From the cell containing the given text, extract its center point as [x, y] coordinate. 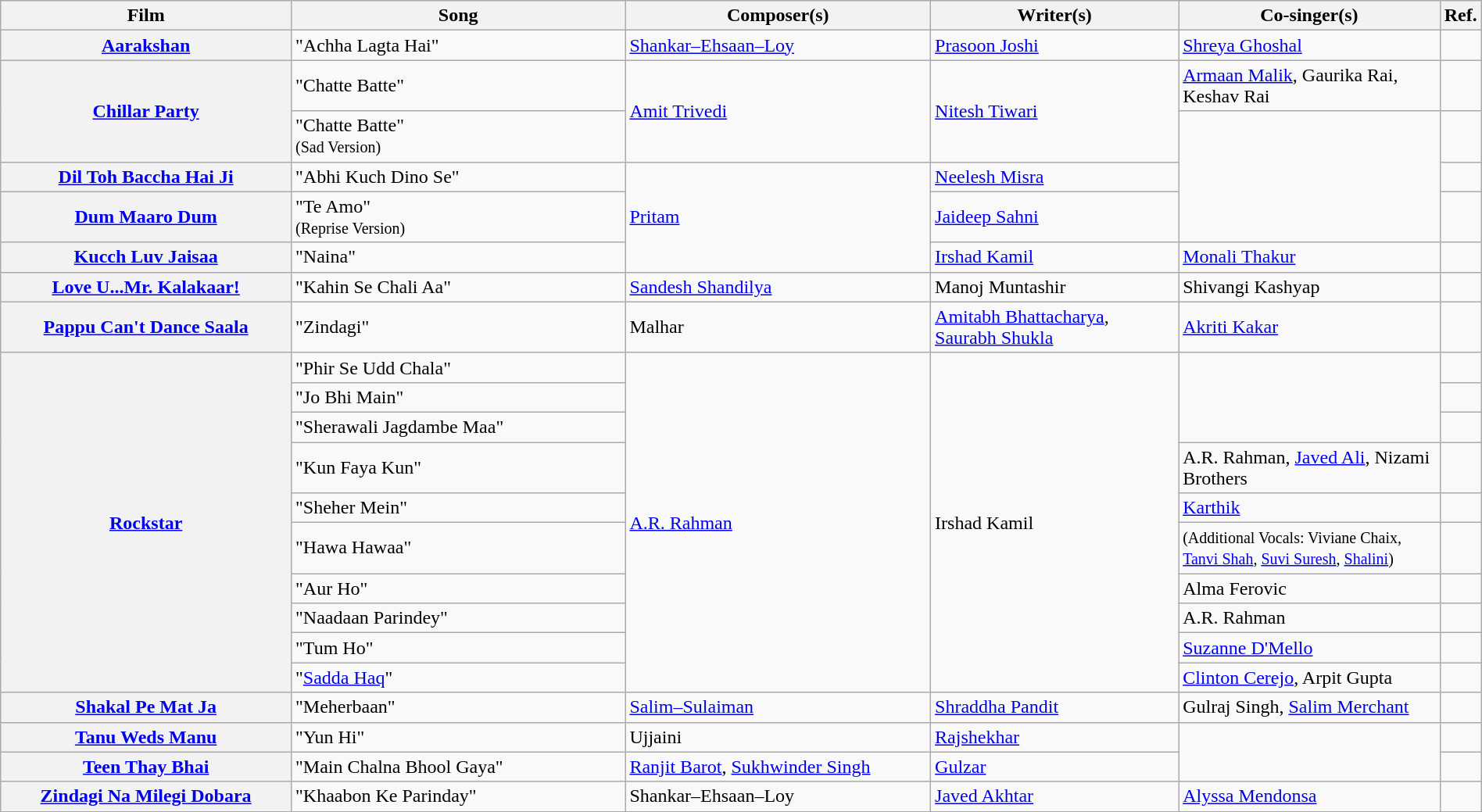
Dil Toh Baccha Hai Ji [146, 177]
"Sherawali Jagdambe Maa" [458, 427]
Suzanne D'Mello [1310, 648]
Ranjit Barot, Sukhwinder Singh [779, 767]
"Te Amo"(Reprise Version) [458, 217]
(Additional Vocals: Viviane Chaix, Tanvi Shah, Suvi Suresh, Shalini) [1310, 549]
"Yun Hi" [458, 737]
"Chatte Batte"(Sad Version) [458, 136]
Composer(s) [779, 16]
Nitesh Tiwari [1055, 111]
Malhar [779, 327]
Amitabh Bhattacharya, Saurabh Shukla [1055, 327]
Salim–Sulaiman [779, 707]
Ujjaini [779, 737]
"Kun Faya Kun" [458, 467]
"Naadaan Parindey" [458, 618]
"Achha Lagta Hai" [458, 45]
Javed Akhtar [1055, 796]
"Jo Bhi Main" [458, 397]
Prasoon Joshi [1055, 45]
"Aur Ho" [458, 588]
Kucch Luv Jaisaa [146, 257]
"Zindagi" [458, 327]
Shakal Pe Mat Ja [146, 707]
Teen Thay Bhai [146, 767]
Monali Thakur [1310, 257]
Aarakshan [146, 45]
Ref. [1460, 16]
Amit Trivedi [779, 111]
Sandesh Shandilya [779, 287]
Clinton Cerejo, Arpit Gupta [1310, 678]
Song [458, 16]
Shraddha Pandit [1055, 707]
Dum Maaro Dum [146, 217]
Shivangi Kashyap [1310, 287]
"Sadda Haq" [458, 678]
Co-singer(s) [1310, 16]
Chillar Party [146, 111]
Gulraj Singh, Salim Merchant [1310, 707]
Neelesh Misra [1055, 177]
Pappu Can't Dance Saala [146, 327]
"Sheher Mein" [458, 508]
Gulzar [1055, 767]
Zindagi Na Milegi Dobara [146, 796]
A.R. Rahman, Javed Ali, Nizami Brothers [1310, 467]
Tanu Weds Manu [146, 737]
Alyssa Mendonsa [1310, 796]
Shreya Ghoshal [1310, 45]
"Kahin Se Chali Aa" [458, 287]
"Khaabon Ke Parinday" [458, 796]
Pritam [779, 217]
Rockstar [146, 522]
Film [146, 16]
"Tum Ho" [458, 648]
"Naina" [458, 257]
"Hawa Hawaa" [458, 549]
Rajshekhar [1055, 737]
"Chatte Batte" [458, 86]
Jaideep Sahni [1055, 217]
"Main Chalna Bhool Gaya" [458, 767]
Alma Ferovic [1310, 588]
Karthik [1310, 508]
Love U...Mr. Kalakaar! [146, 287]
"Phir Se Udd Chala" [458, 367]
"Abhi Kuch Dino Se" [458, 177]
"Meherbaan" [458, 707]
Manoj Muntashir [1055, 287]
Writer(s) [1055, 16]
Armaan Malik, Gaurika Rai, Keshav Rai [1310, 86]
Akriti Kakar [1310, 327]
